Detect which cell encompasses the target text, then output its (x, y) center coordinate. 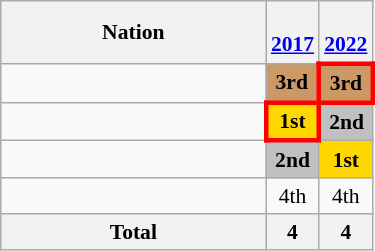
Total (134, 232)
2017 (292, 32)
Nation (134, 32)
2022 (346, 32)
